Output the [x, y] coordinate of the center of the cell containing the given text.  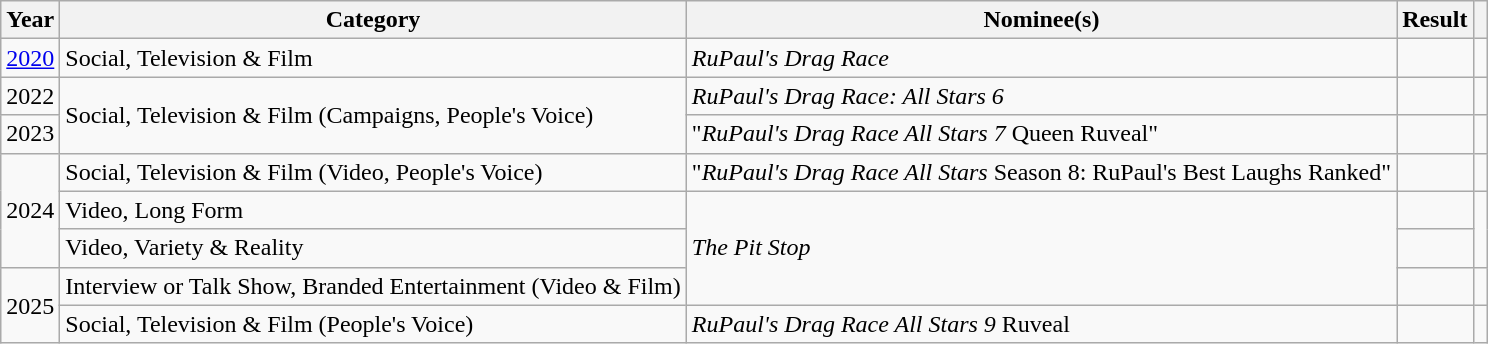
2024 [30, 210]
RuPaul's Drag Race: All Stars 6 [1041, 96]
Category [373, 20]
2022 [30, 96]
"RuPaul's Drag Race All Stars Season 8: RuPaul's Best Laughs Ranked" [1041, 172]
RuPaul's Drag Race [1041, 58]
2020 [30, 58]
2025 [30, 305]
Video, Variety & Reality [373, 248]
2023 [30, 134]
Result [1435, 20]
Interview or Talk Show, Branded Entertainment (Video & Film) [373, 286]
Video, Long Form [373, 210]
Year [30, 20]
"RuPaul's Drag Race All Stars 7 Queen Ruveal" [1041, 134]
The Pit Stop [1041, 248]
Social, Television & Film (Campaigns, People's Voice) [373, 115]
Social, Television & Film [373, 58]
Nominee(s) [1041, 20]
Social, Television & Film (Video, People's Voice) [373, 172]
RuPaul's Drag Race All Stars 9 Ruveal [1041, 324]
Social, Television & Film (People's Voice) [373, 324]
